Extract the [X, Y] coordinate from the center of the cell holding the provided text.  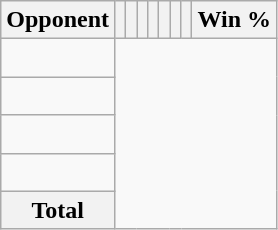
Total [58, 210]
Win % [234, 20]
Opponent [58, 20]
